For the text-containing cell, return its midpoint in (X, Y) coordinate format. 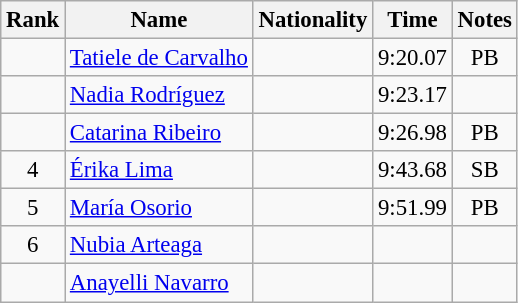
5 (33, 208)
Notes (484, 20)
Rank (33, 20)
9:23.17 (413, 95)
Nationality (312, 20)
4 (33, 170)
Catarina Ribeiro (160, 133)
Nadia Rodríguez (160, 95)
6 (33, 245)
Time (413, 20)
Érika Lima (160, 170)
Nubia Arteaga (160, 245)
Anayelli Navarro (160, 283)
9:20.07 (413, 58)
9:26.98 (413, 133)
Tatiele de Carvalho (160, 58)
9:51.99 (413, 208)
9:43.68 (413, 170)
Name (160, 20)
María Osorio (160, 208)
SB (484, 170)
